Search for the cell housing the specified text and yield its (X, Y) center coordinate. 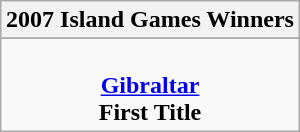
2007 Island Games Winners (150, 20)
GibraltarFirst Title (150, 85)
